Pinpoint the cell where the given text exists, returning its (x, y) midpoint coordinate. 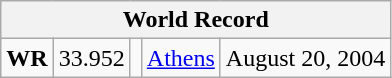
Athens (180, 58)
33.952 (92, 58)
WR (27, 58)
World Record (196, 20)
August 20, 2004 (305, 58)
